Locate the cell with the specified text and output its (x, y) center coordinate. 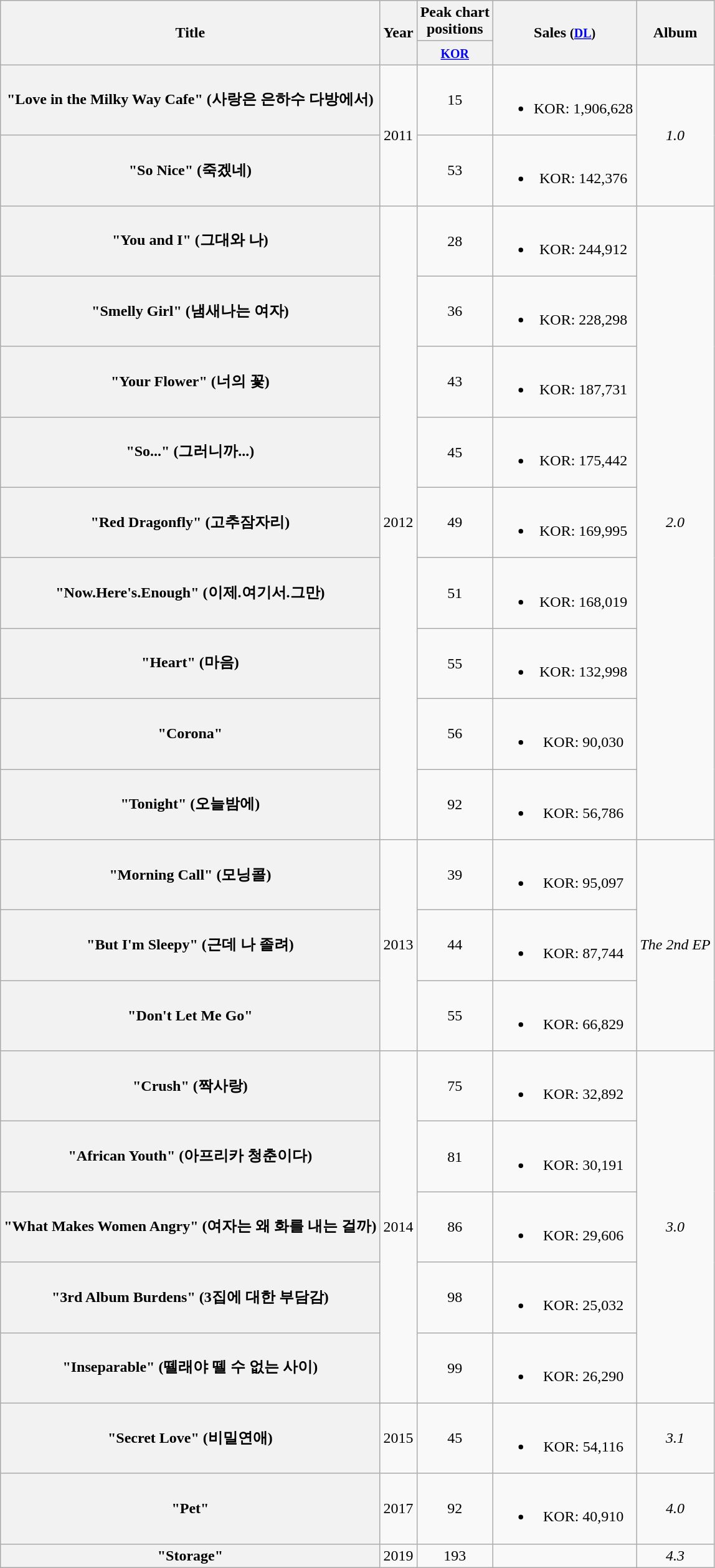
"So..." (그러니까...) (191, 452)
2011 (399, 135)
KOR: 54,116 (564, 1438)
"Pet" (191, 1509)
KOR: 244,912 (564, 240)
75 (455, 1086)
"Red Dragonfly" (고추잠자리) (191, 522)
KOR: 30,191 (564, 1156)
"But I'm Sleepy" (근데 나 졸려) (191, 946)
KOR: 228,298 (564, 311)
"Crush" (짝사랑) (191, 1086)
KOR: 1,906,628 (564, 100)
"Tonight" (오늘밤에) (191, 804)
15 (455, 100)
Album (675, 32)
"Heart" (마음) (191, 663)
2014 (399, 1227)
2012 (399, 523)
KOR: 95,097 (564, 875)
2.0 (675, 523)
4.3 (675, 1556)
KOR: 142,376 (564, 171)
4.0 (675, 1509)
98 (455, 1297)
2015 (399, 1438)
86 (455, 1227)
"Now.Here's.Enough" (이제.여기서.그만) (191, 593)
3.0 (675, 1227)
51 (455, 593)
"African Youth" (아프리카 청춘이다) (191, 1156)
2019 (399, 1556)
193 (455, 1556)
49 (455, 522)
81 (455, 1156)
2013 (399, 946)
44 (455, 946)
Year (399, 32)
KOR (455, 53)
56 (455, 734)
99 (455, 1368)
Peak chart positions (455, 21)
The 2nd EP (675, 946)
"Inseparable" (뗄래야 뗄 수 없는 사이) (191, 1368)
KOR: 90,030 (564, 734)
43 (455, 381)
"What Makes Women Angry" (여자는 왜 화를 내는 걸까) (191, 1227)
KOR: 25,032 (564, 1297)
1.0 (675, 135)
"Love in the Milky Way Cafe" (사랑은 은하수 다방에서) (191, 100)
KOR: 168,019 (564, 593)
"Don't Let Me Go" (191, 1015)
36 (455, 311)
KOR: 29,606 (564, 1227)
2017 (399, 1509)
"Corona" (191, 734)
"Morning Call" (모닝콜) (191, 875)
KOR: 187,731 (564, 381)
KOR: 66,829 (564, 1015)
28 (455, 240)
53 (455, 171)
"So Nice" (죽겠네) (191, 171)
"Storage" (191, 1556)
KOR: 26,290 (564, 1368)
39 (455, 875)
KOR: 175,442 (564, 452)
"3rd Album Burdens" (3집에 대한 부담감) (191, 1297)
Sales (DL) (564, 32)
KOR: 87,744 (564, 946)
"You and I" (그대와 나) (191, 240)
Title (191, 32)
KOR: 132,998 (564, 663)
"Smelly Girl" (냄새나는 여자) (191, 311)
3.1 (675, 1438)
KOR: 40,910 (564, 1509)
KOR: 32,892 (564, 1086)
KOR: 56,786 (564, 804)
"Secret Love" (비밀연애) (191, 1438)
"Your Flower" (너의 꽃) (191, 381)
KOR: 169,995 (564, 522)
